Return the [X, Y] coordinate for the center point of the cell that contains the specified text.  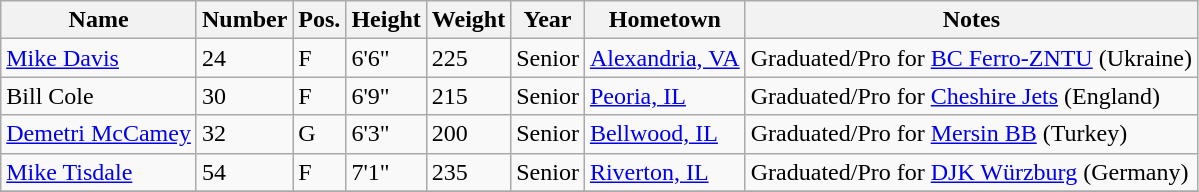
Graduated/Pro for Cheshire Jets (England) [971, 96]
Hometown [664, 20]
Year [548, 20]
200 [468, 134]
Bellwood, IL [664, 134]
Demetri McCamey [99, 134]
Pos. [320, 20]
Peoria, IL [664, 96]
32 [244, 134]
6'9" [386, 96]
24 [244, 58]
Graduated/Pro for BC Ferro-ZNTU (Ukraine) [971, 58]
225 [468, 58]
Mike Tisdale [99, 172]
Mike Davis [99, 58]
Bill Cole [99, 96]
Riverton, IL [664, 172]
235 [468, 172]
6'6" [386, 58]
6'3" [386, 134]
30 [244, 96]
Height [386, 20]
Graduated/Pro for DJK Würzburg (Germany) [971, 172]
Alexandria, VA [664, 58]
215 [468, 96]
Name [99, 20]
Weight [468, 20]
Graduated/Pro for Mersin BB (Turkey) [971, 134]
54 [244, 172]
Notes [971, 20]
Number [244, 20]
7'1" [386, 172]
G [320, 134]
